Determine the [x, y] coordinate at the center of the cell enclosing the given text.  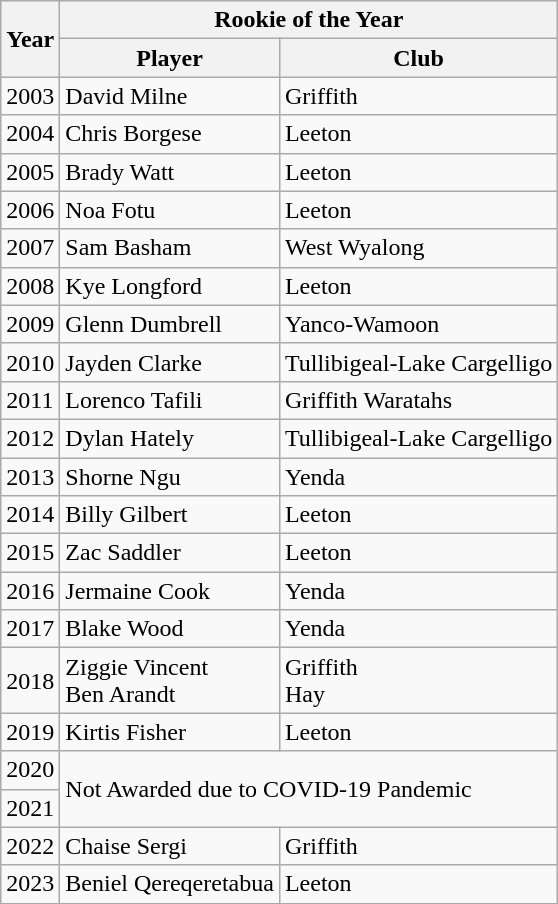
Yanco-Wamoon [418, 324]
Chaise Sergi [170, 846]
Griffith Hay [418, 680]
Jayden Clarke [170, 362]
Ziggie VincentBen Arandt [170, 680]
Noa Fotu [170, 210]
Billy Gilbert [170, 515]
2004 [30, 134]
2018 [30, 680]
2007 [30, 248]
2011 [30, 400]
Player [170, 58]
Chris Borgese [170, 134]
Kirtis Fisher [170, 732]
Beniel Qereqeretabua [170, 884]
Sam Basham [170, 248]
2020 [30, 770]
2003 [30, 96]
2023 [30, 884]
Glenn Dumbrell [170, 324]
2013 [30, 477]
2016 [30, 591]
2017 [30, 629]
2015 [30, 553]
2019 [30, 732]
Griffith Waratahs [418, 400]
Jermaine Cook [170, 591]
2009 [30, 324]
West Wyalong [418, 248]
David Milne [170, 96]
Club [418, 58]
2005 [30, 172]
Blake Wood [170, 629]
2021 [30, 808]
Rookie of the Year [309, 20]
Year [30, 39]
2006 [30, 210]
2022 [30, 846]
Not Awarded due to COVID-19 Pandemic [309, 789]
2014 [30, 515]
Shorne Ngu [170, 477]
Zac Saddler [170, 553]
Dylan Hately [170, 438]
2008 [30, 286]
Kye Longford [170, 286]
2010 [30, 362]
2012 [30, 438]
Brady Watt [170, 172]
Lorenco Tafili [170, 400]
